For the text-containing cell, return its midpoint in (x, y) coordinate format. 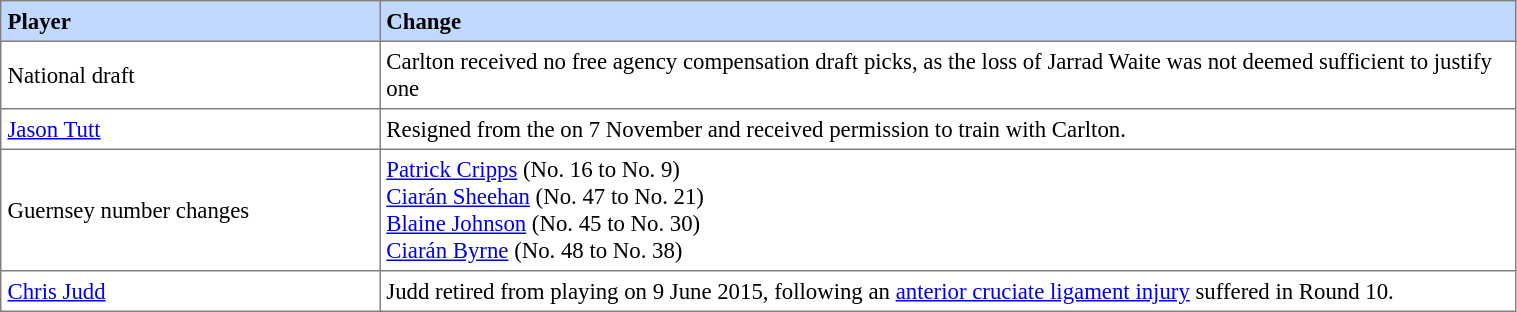
Player (190, 21)
Patrick Cripps (No. 16 to No. 9)Ciarán Sheehan (No. 47 to No. 21)Blaine Johnson (No. 45 to No. 30)Ciarán Byrne (No. 48 to No. 38) (948, 210)
National draft (190, 75)
Guernsey number changes (190, 210)
Carlton received no free agency compensation draft picks, as the loss of Jarrad Waite was not deemed sufficient to justify one (948, 75)
Change (948, 21)
Chris Judd (190, 291)
Jason Tutt (190, 129)
Judd retired from playing on 9 June 2015, following an anterior cruciate ligament injury suffered in Round 10. (948, 291)
Resigned from the on 7 November and received permission to train with Carlton. (948, 129)
